Find where the given text appears and provide that cell's center as [X, Y] coordinate. 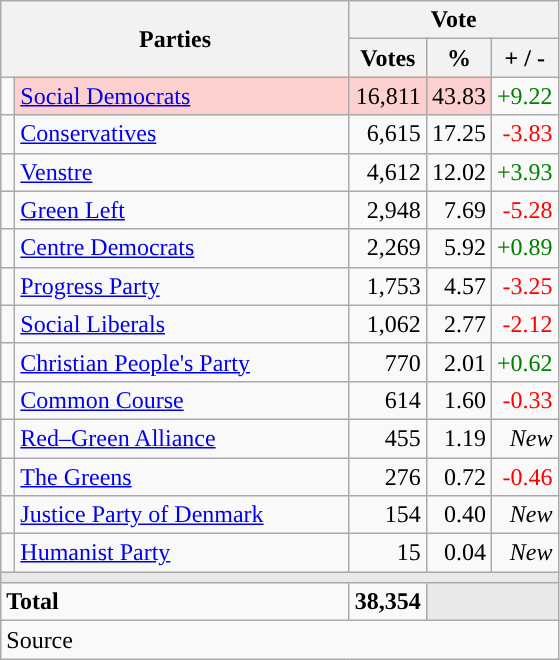
455 [388, 438]
-0.33 [524, 400]
Venstre [182, 172]
% [458, 58]
1,062 [388, 324]
Votes [388, 58]
4,612 [388, 172]
Parties [176, 39]
154 [388, 515]
Justice Party of Denmark [182, 515]
4.57 [458, 286]
7.69 [458, 210]
2,948 [388, 210]
276 [388, 477]
770 [388, 362]
1.60 [458, 400]
+ / - [524, 58]
Social Liberals [182, 324]
Total [176, 602]
+0.89 [524, 248]
0.72 [458, 477]
1.19 [458, 438]
+9.22 [524, 96]
Christian People's Party [182, 362]
17.25 [458, 134]
-5.28 [524, 210]
43.83 [458, 96]
Common Course [182, 400]
614 [388, 400]
+3.93 [524, 172]
-0.46 [524, 477]
Source [280, 640]
Red–Green Alliance [182, 438]
6,615 [388, 134]
38,354 [388, 602]
1,753 [388, 286]
5.92 [458, 248]
Social Democrats [182, 96]
-3.83 [524, 134]
15 [388, 553]
0.40 [458, 515]
+0.62 [524, 362]
Vote [454, 20]
Conservatives [182, 134]
2.77 [458, 324]
12.02 [458, 172]
Progress Party [182, 286]
16,811 [388, 96]
0.04 [458, 553]
Green Left [182, 210]
2,269 [388, 248]
-2.12 [524, 324]
Humanist Party [182, 553]
Centre Democrats [182, 248]
-3.25 [524, 286]
2.01 [458, 362]
The Greens [182, 477]
